Find where the given text appears and provide that cell's center as (X, Y) coordinate. 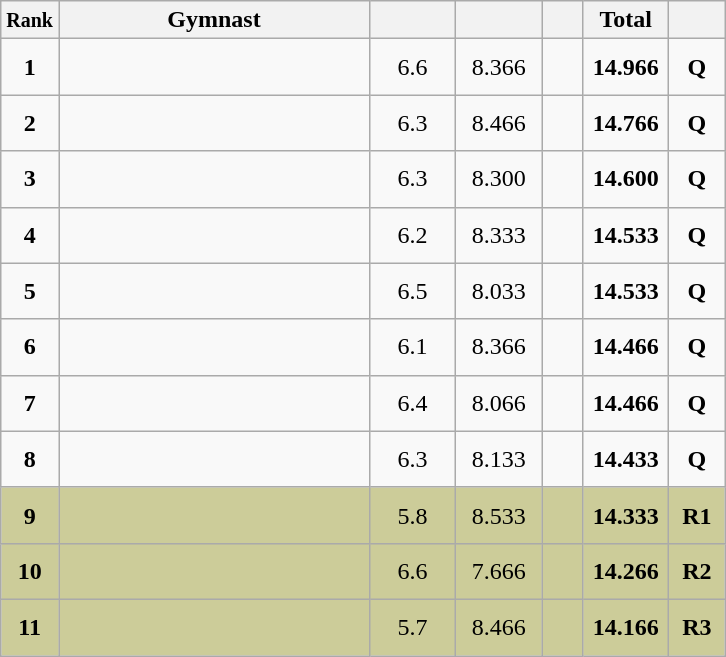
8.333 (499, 235)
14.766 (626, 123)
7.666 (499, 571)
6.5 (413, 291)
Gymnast (214, 20)
14.266 (626, 571)
8.533 (499, 515)
6.1 (413, 347)
5.7 (413, 627)
10 (30, 571)
7 (30, 403)
3 (30, 179)
5 (30, 291)
Total (626, 20)
1 (30, 67)
14.166 (626, 627)
8 (30, 459)
11 (30, 627)
Rank (30, 20)
6.2 (413, 235)
8.066 (499, 403)
14.433 (626, 459)
6 (30, 347)
R1 (697, 515)
14.966 (626, 67)
8.033 (499, 291)
5.8 (413, 515)
9 (30, 515)
8.133 (499, 459)
8.300 (499, 179)
14.333 (626, 515)
14.600 (626, 179)
4 (30, 235)
R3 (697, 627)
2 (30, 123)
R2 (697, 571)
6.4 (413, 403)
